Capture the cell that displays the provided text and extract its [X, Y] central coordinate. 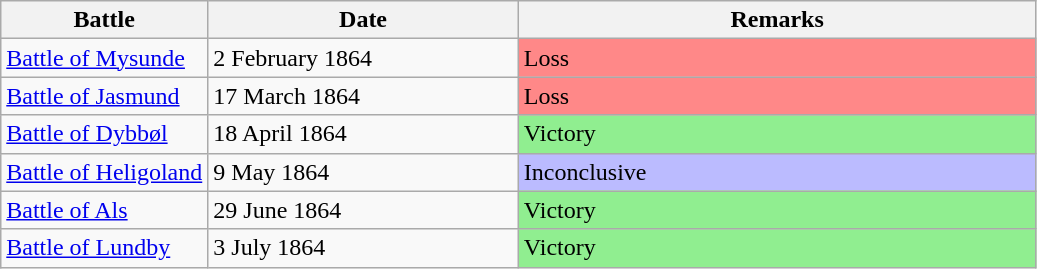
18 April 1864 [364, 134]
Remarks [777, 20]
Battle [104, 20]
2 February 1864 [364, 58]
9 May 1864 [364, 172]
Battle of Als [104, 210]
Battle of Lundby [104, 248]
17 March 1864 [364, 96]
Date [364, 20]
Battle of Jasmund [104, 96]
29 June 1864 [364, 210]
Inconclusive [777, 172]
Battle of Heligoland [104, 172]
3 July 1864 [364, 248]
Battle of Dybbøl [104, 134]
Battle of Mysunde [104, 58]
